Extract the [x, y] coordinate from the center of the cell holding the provided text.  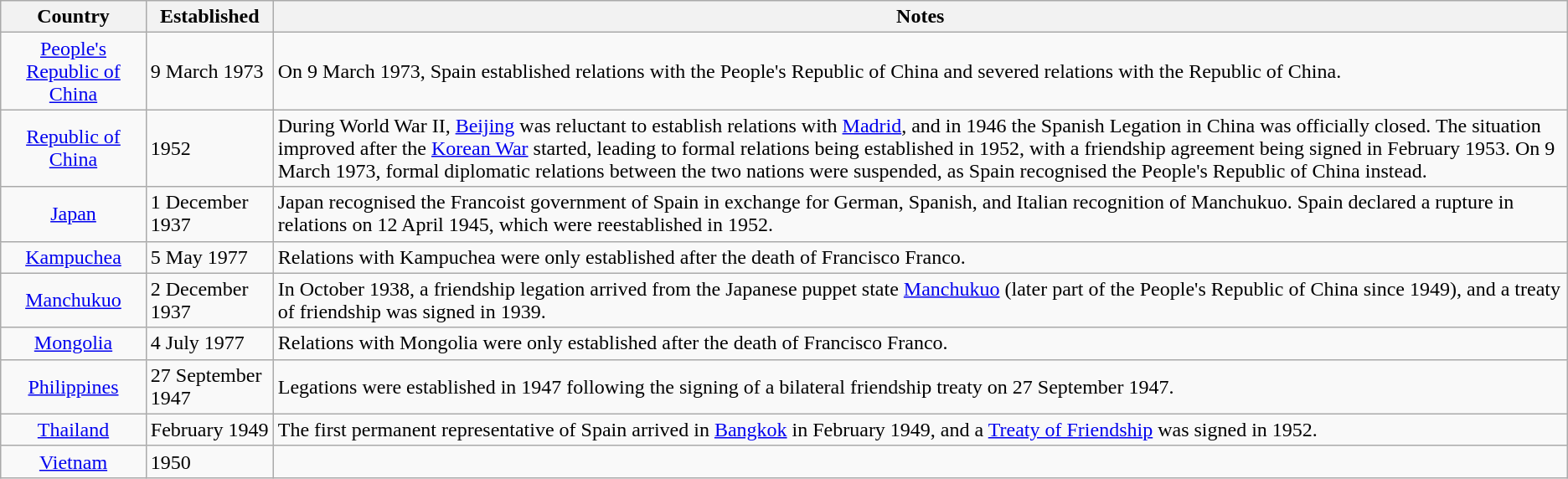
Philippines [74, 387]
Relations with Mongolia were only established after the death of Francisco Franco. [920, 343]
1950 [209, 461]
4 July 1977 [209, 343]
Notes [920, 17]
2 December 1937 [209, 300]
9 March 1973 [209, 71]
Established [209, 17]
The first permanent representative of Spain arrived in Bangkok in February 1949, and a Treaty of Friendship was signed in 1952. [920, 430]
February 1949 [209, 430]
Manchukuo [74, 300]
Mongolia [74, 343]
Kampuchea [74, 257]
Japan [74, 214]
5 May 1977 [209, 257]
Vietnam [74, 461]
Country [74, 17]
27 September 1947 [209, 387]
People's Republic of China [74, 71]
On 9 March 1973, Spain established relations with the People's Republic of China and severed relations with the Republic of China. [920, 71]
1 December 1937 [209, 214]
Legations were established in 1947 following the signing of a bilateral friendship treaty on 27 September 1947. [920, 387]
Relations with Kampuchea were only established after the death of Francisco Franco. [920, 257]
1952 [209, 148]
Thailand [74, 430]
Republic of China [74, 148]
